Output the [x, y] coordinate of the center of the cell containing the given text.  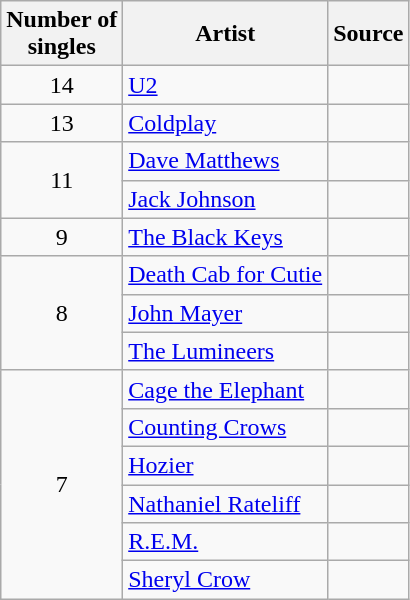
Coldplay [226, 123]
Artist [226, 34]
Cage the Elephant [226, 389]
The Lumineers [226, 351]
The Black Keys [226, 237]
Counting Crows [226, 427]
Dave Matthews [226, 161]
Jack Johnson [226, 199]
Number of singles [62, 34]
7 [62, 484]
Death Cab for Cutie [226, 275]
8 [62, 313]
John Mayer [226, 313]
U2 [226, 85]
13 [62, 123]
11 [62, 180]
Hozier [226, 465]
Source [368, 34]
R.E.M. [226, 542]
14 [62, 85]
9 [62, 237]
Nathaniel Rateliff [226, 503]
Sheryl Crow [226, 580]
